Return [X, Y] of the center of cell containing provided text 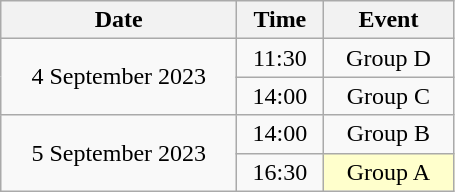
Date [119, 20]
5 September 2023 [119, 153]
4 September 2023 [119, 77]
Group D [388, 58]
16:30 [280, 172]
Event [388, 20]
Time [280, 20]
11:30 [280, 58]
Group B [388, 134]
Group A [388, 172]
Group C [388, 96]
